For the text-containing cell, return its midpoint in (X, Y) coordinate format. 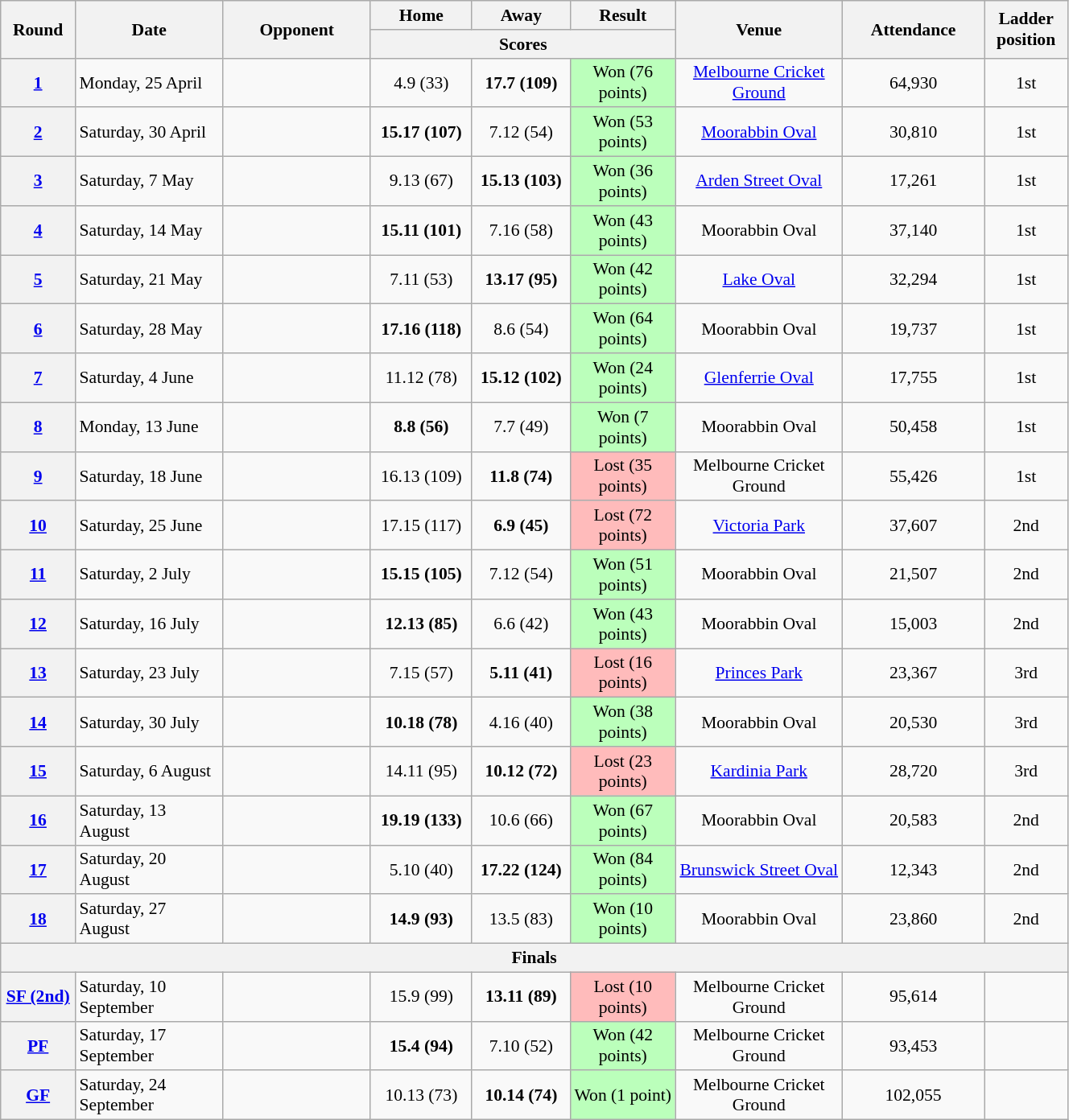
Result (623, 15)
Monday, 13 June (150, 426)
Lost (23 points) (623, 771)
14 (39, 723)
16.13 (109) (421, 476)
12 (39, 624)
13.5 (83) (521, 919)
93,453 (913, 1046)
23,367 (913, 673)
Ladder position (1026, 29)
Victoria Park (758, 526)
10.14 (74) (521, 1096)
17.7 (109) (521, 82)
Won (24 points) (623, 378)
13 (39, 673)
Saturday, 6 August (150, 771)
GF (39, 1096)
10 (39, 526)
17 (39, 869)
6.9 (45) (521, 526)
15.11 (101) (421, 230)
Date (150, 29)
12.13 (85) (421, 624)
8.8 (56) (421, 426)
102,055 (913, 1096)
10.12 (72) (521, 771)
Won (76 points) (623, 82)
Opponent (296, 29)
Saturday, 24 September (150, 1096)
7.16 (58) (521, 230)
15.12 (102) (521, 378)
5.11 (41) (521, 673)
14.11 (95) (421, 771)
16 (39, 821)
19,737 (913, 328)
Saturday, 18 June (150, 476)
Brunswick Street Oval (758, 869)
10.18 (78) (421, 723)
64,930 (913, 82)
Won (64 points) (623, 328)
15 (39, 771)
50,458 (913, 426)
19.19 (133) (421, 821)
13.17 (95) (521, 280)
11.8 (74) (521, 476)
Venue (758, 29)
4.16 (40) (521, 723)
30,810 (913, 132)
Won (67 points) (623, 821)
Lost (16 points) (623, 673)
28,720 (913, 771)
Kardinia Park (758, 771)
55,426 (913, 476)
Won (38 points) (623, 723)
15.15 (105) (421, 574)
5 (39, 280)
Away (521, 15)
Saturday, 4 June (150, 378)
3 (39, 182)
32,294 (913, 280)
8.6 (54) (521, 328)
7.7 (49) (521, 426)
37,607 (913, 526)
Lost (35 points) (623, 476)
Saturday, 17 September (150, 1046)
12,343 (913, 869)
Arden Street Oval (758, 182)
9.13 (67) (421, 182)
7.10 (52) (521, 1046)
6 (39, 328)
Attendance (913, 29)
Glenferrie Oval (758, 378)
10.13 (73) (421, 1096)
11.12 (78) (421, 378)
Won (53 points) (623, 132)
Finals (534, 958)
17.16 (118) (421, 328)
21,507 (913, 574)
10.6 (66) (521, 821)
Won (10 points) (623, 919)
Saturday, 7 May (150, 182)
Scores (523, 44)
Home (421, 15)
20,583 (913, 821)
Princes Park (758, 673)
Saturday, 14 May (150, 230)
SF (2nd) (39, 996)
Won (7 points) (623, 426)
9 (39, 476)
20,530 (913, 723)
Saturday, 21 May (150, 280)
17,755 (913, 378)
Lake Oval (758, 280)
Saturday, 30 July (150, 723)
37,140 (913, 230)
15.17 (107) (421, 132)
14.9 (93) (421, 919)
15.9 (99) (421, 996)
23,860 (913, 919)
2 (39, 132)
Saturday, 13 August (150, 821)
Saturday, 28 May (150, 328)
4.9 (33) (421, 82)
17.22 (124) (521, 869)
7 (39, 378)
Lost (72 points) (623, 526)
Won (36 points) (623, 182)
5.10 (40) (421, 869)
Won (51 points) (623, 574)
Saturday, 16 July (150, 624)
8 (39, 426)
Round (39, 29)
4 (39, 230)
Won (1 point) (623, 1096)
Saturday, 20 August (150, 869)
PF (39, 1046)
Lost (10 points) (623, 996)
7.15 (57) (421, 673)
1 (39, 82)
17,261 (913, 182)
15.4 (94) (421, 1046)
11 (39, 574)
Saturday, 23 July (150, 673)
Saturday, 27 August (150, 919)
Saturday, 30 April (150, 132)
Monday, 25 April (150, 82)
Saturday, 25 June (150, 526)
Saturday, 10 September (150, 996)
18 (39, 919)
95,614 (913, 996)
15,003 (913, 624)
15.13 (103) (521, 182)
Saturday, 2 July (150, 574)
Won (84 points) (623, 869)
13.11 (89) (521, 996)
6.6 (42) (521, 624)
7.11 (53) (421, 280)
17.15 (117) (421, 526)
